For the text-containing cell, return its midpoint in (X, Y) coordinate format. 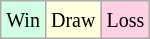
Draw (72, 20)
Loss (126, 20)
Win (24, 20)
